For the text-containing cell, return its midpoint in (x, y) coordinate format. 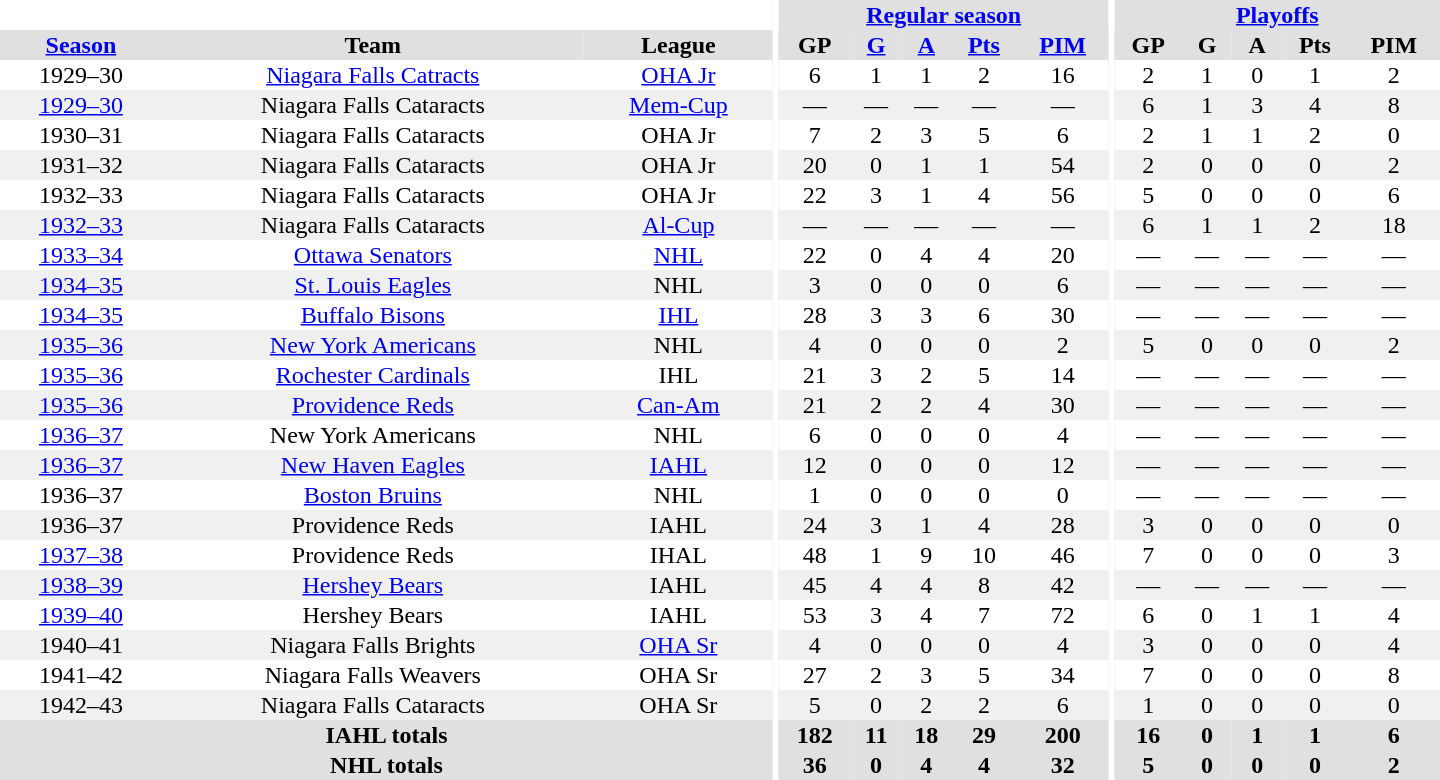
Buffalo Bisons (373, 315)
Niagara Falls Weavers (373, 675)
1942–43 (81, 705)
Mem-Cup (678, 105)
St. Louis Eagles (373, 285)
10 (984, 555)
Playoffs (1277, 15)
54 (1062, 165)
48 (814, 555)
Rochester Cardinals (373, 375)
New Haven Eagles (373, 465)
Can-Am (678, 405)
182 (814, 735)
1939–40 (81, 615)
1938–39 (81, 585)
Ottawa Senators (373, 255)
24 (814, 525)
1940–41 (81, 645)
27 (814, 675)
1933–34 (81, 255)
IHAL (678, 555)
72 (1062, 615)
11 (876, 735)
League (678, 45)
9 (926, 555)
14 (1062, 375)
Al-Cup (678, 225)
32 (1062, 765)
200 (1062, 735)
IAHL totals (386, 735)
1930–31 (81, 135)
Season (81, 45)
34 (1062, 675)
29 (984, 735)
NHL totals (386, 765)
56 (1062, 195)
46 (1062, 555)
Team (373, 45)
Regular season (943, 15)
45 (814, 585)
Niagara Falls Catracts (373, 75)
53 (814, 615)
Niagara Falls Brights (373, 645)
1931–32 (81, 165)
36 (814, 765)
1937–38 (81, 555)
42 (1062, 585)
Boston Bruins (373, 495)
1941–42 (81, 675)
